For the text-containing cell, return its midpoint in [x, y] coordinate format. 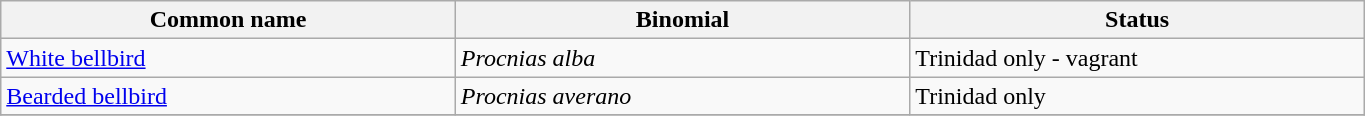
Common name [228, 20]
Bearded bellbird [228, 96]
Trinidad only - vagrant [1138, 58]
Status [1138, 20]
Binomial [682, 20]
Procnias alba [682, 58]
Trinidad only [1138, 96]
White bellbird [228, 58]
Procnias averano [682, 96]
